Scan for the cell matching the given text and deliver its (X, Y) coordinate at center. 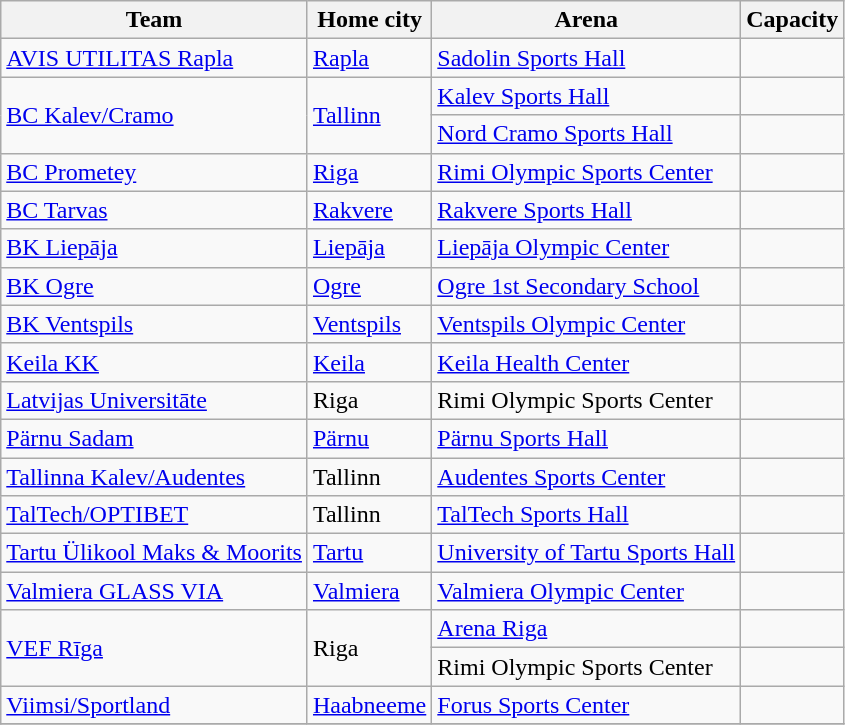
AVIS UTILITAS Rapla (154, 58)
Pärnu Sadam (154, 438)
Valmiera (369, 591)
Tartu Ülikool Maks & Moorits (154, 553)
Rakvere Sports Hall (586, 210)
BK Ventspils (154, 324)
Pärnu (369, 438)
Team (154, 20)
Ventspils Olympic Center (586, 324)
Capacity (792, 20)
Haabneeme (369, 705)
Tallinna Kalev/Audentes (154, 477)
Keila KK (154, 362)
Latvijas Universitāte (154, 400)
Ogre (369, 286)
Sadolin Sports Hall (586, 58)
BC Prometey (154, 172)
Nord Cramo Sports Hall (586, 134)
VEF Rīga (154, 648)
Keila Health Center (586, 362)
Kalev Sports Hall (586, 96)
Forus Sports Center (586, 705)
Viimsi/Sportland (154, 705)
BC Kalev/Cramo (154, 115)
Liepāja Olympic Center (586, 248)
Ventspils (369, 324)
Audentes Sports Center (586, 477)
TalTech/OPTIBET (154, 515)
Liepāja (369, 248)
Rakvere (369, 210)
Pärnu Sports Hall (586, 438)
TalTech Sports Hall (586, 515)
University of Tartu Sports Hall (586, 553)
Valmiera Olympic Center (586, 591)
Arena (586, 20)
BC Tarvas (154, 210)
Arena Riga (586, 629)
Home city (369, 20)
BK Liepāja (154, 248)
BK Ogre (154, 286)
Ogre 1st Secondary School (586, 286)
Tartu (369, 553)
Valmiera GLASS VIA (154, 591)
Rapla (369, 58)
Keila (369, 362)
